Scan for the cell matching the given text and deliver its (x, y) coordinate at center. 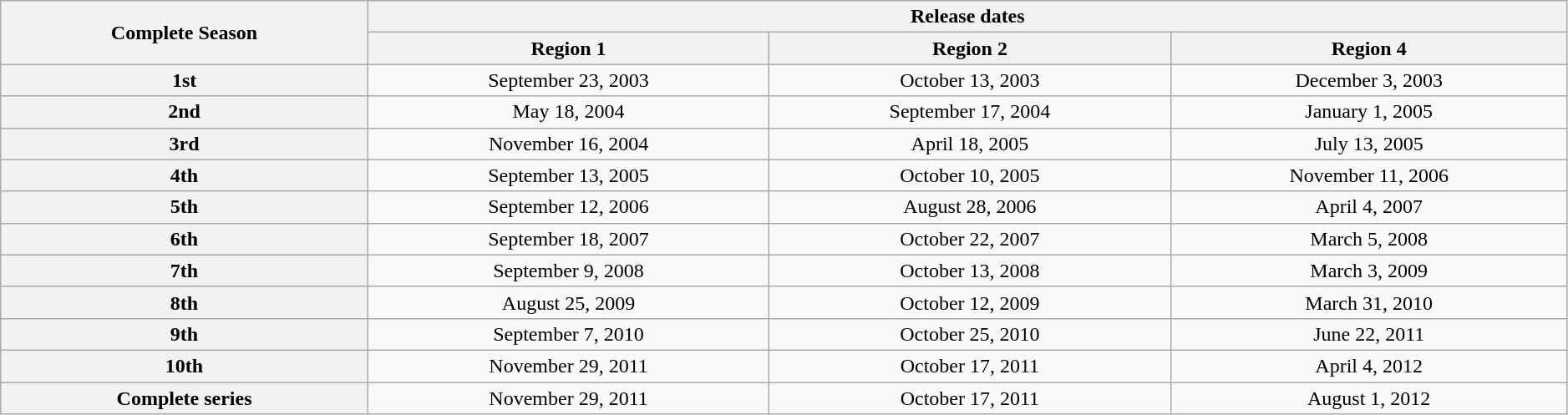
1st (185, 80)
March 5, 2008 (1368, 239)
April 4, 2007 (1368, 207)
Complete series (185, 398)
September 12, 2006 (568, 207)
October 12, 2009 (970, 302)
September 7, 2010 (568, 334)
August 1, 2012 (1368, 398)
2nd (185, 112)
November 11, 2006 (1368, 175)
May 18, 2004 (568, 112)
6th (185, 239)
September 13, 2005 (568, 175)
January 1, 2005 (1368, 112)
December 3, 2003 (1368, 80)
10th (185, 366)
October 13, 2008 (970, 271)
September 18, 2007 (568, 239)
March 3, 2009 (1368, 271)
Region 4 (1368, 48)
9th (185, 334)
4th (185, 175)
3rd (185, 144)
Region 2 (970, 48)
August 25, 2009 (568, 302)
October 10, 2005 (970, 175)
July 13, 2005 (1368, 144)
September 23, 2003 (568, 80)
August 28, 2006 (970, 207)
Release dates (967, 17)
8th (185, 302)
7th (185, 271)
November 16, 2004 (568, 144)
September 9, 2008 (568, 271)
5th (185, 207)
September 17, 2004 (970, 112)
Region 1 (568, 48)
June 22, 2011 (1368, 334)
March 31, 2010 (1368, 302)
October 25, 2010 (970, 334)
Complete Season (185, 33)
April 18, 2005 (970, 144)
April 4, 2012 (1368, 366)
October 13, 2003 (970, 80)
October 22, 2007 (970, 239)
